Locate the cell with the specified text and output its (X, Y) center coordinate. 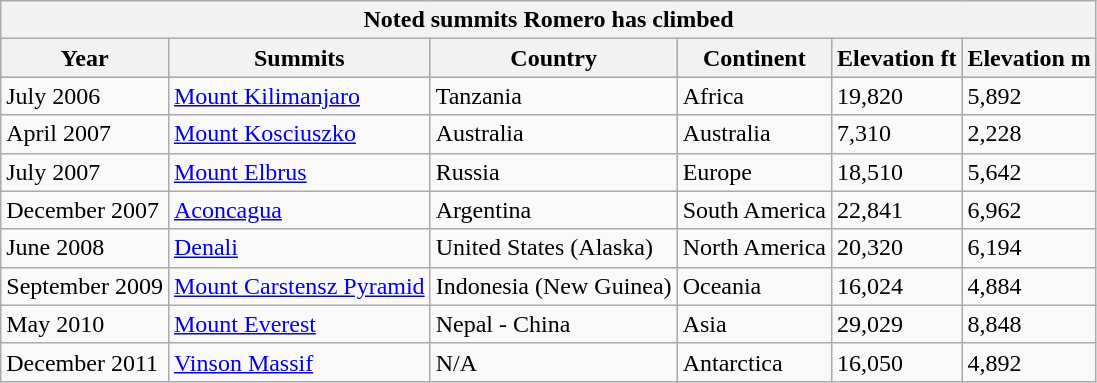
5,642 (1029, 172)
19,820 (897, 96)
Continent (754, 58)
Africa (754, 96)
Mount Carstensz Pyramid (299, 286)
July 2006 (85, 96)
5,892 (1029, 96)
Mount Kilimanjaro (299, 96)
April 2007 (85, 134)
May 2010 (85, 324)
Mount Elbrus (299, 172)
Mount Everest (299, 324)
June 2008 (85, 248)
Argentina (554, 210)
Summits (299, 58)
16,050 (897, 362)
22,841 (897, 210)
North America (754, 248)
Tanzania (554, 96)
29,029 (897, 324)
Europe (754, 172)
Antarctica (754, 362)
Russia (554, 172)
Denali (299, 248)
7,310 (897, 134)
4,892 (1029, 362)
20,320 (897, 248)
6,962 (1029, 210)
Elevation ft (897, 58)
December 2007 (85, 210)
Asia (754, 324)
December 2011 (85, 362)
Oceania (754, 286)
Country (554, 58)
18,510 (897, 172)
United States (Alaska) (554, 248)
6,194 (1029, 248)
2,228 (1029, 134)
South America (754, 210)
Nepal - China (554, 324)
July 2007 (85, 172)
4,884 (1029, 286)
September 2009 (85, 286)
8,848 (1029, 324)
Year (85, 58)
Aconcagua (299, 210)
N/A (554, 362)
Indonesia (New Guinea) (554, 286)
Mount Kosciuszko (299, 134)
Noted summits Romero has climbed (549, 20)
Elevation m (1029, 58)
16,024 (897, 286)
Vinson Massif (299, 362)
